Provide the [x, y] coordinate of the cell's center where the given text is located.  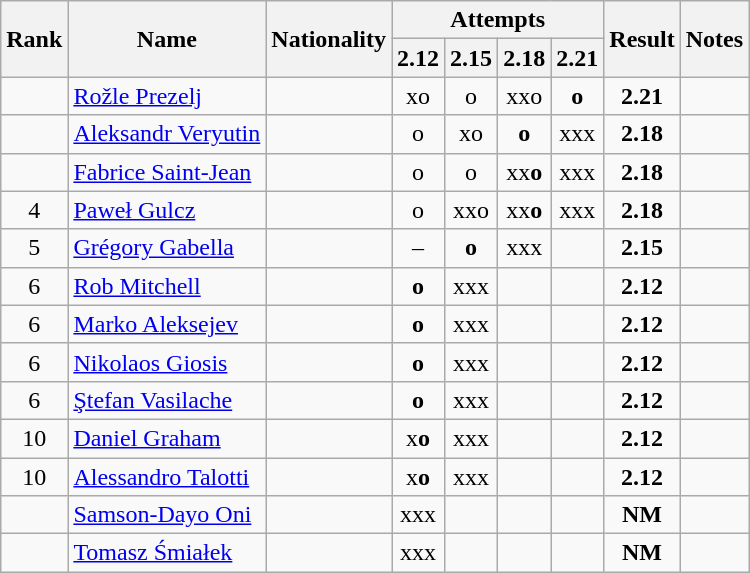
Grégory Gabella [167, 248]
Nationality [329, 39]
Notes [714, 39]
Daniel Graham [167, 438]
4 [34, 210]
Aleksandr Veryutin [167, 134]
Marko Aleksejev [167, 324]
Paweł Gulcz [167, 210]
Attempts [498, 20]
Rank [34, 39]
Fabrice Saint-Jean [167, 172]
Ştefan Vasilache [167, 400]
– [418, 248]
Nikolaos Giosis [167, 362]
Alessandro Talotti [167, 477]
Samson-Dayo Oni [167, 515]
5 [34, 248]
Rožle Prezelj [167, 96]
Result [642, 39]
Tomasz Śmiałek [167, 553]
Rob Mitchell [167, 286]
Name [167, 39]
